Locate the cell with the specified text and output its [x, y] center coordinate. 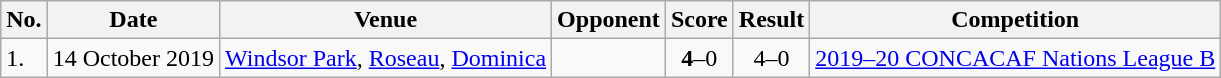
Date [133, 20]
Score [699, 20]
1. [24, 58]
Competition [1016, 20]
Venue [386, 20]
2019–20 CONCACAF Nations League B [1016, 58]
14 October 2019 [133, 58]
Opponent [609, 20]
No. [24, 20]
Windsor Park, Roseau, Dominica [386, 58]
Result [771, 20]
